Output the [X, Y] coordinate of the center of the cell containing the given text.  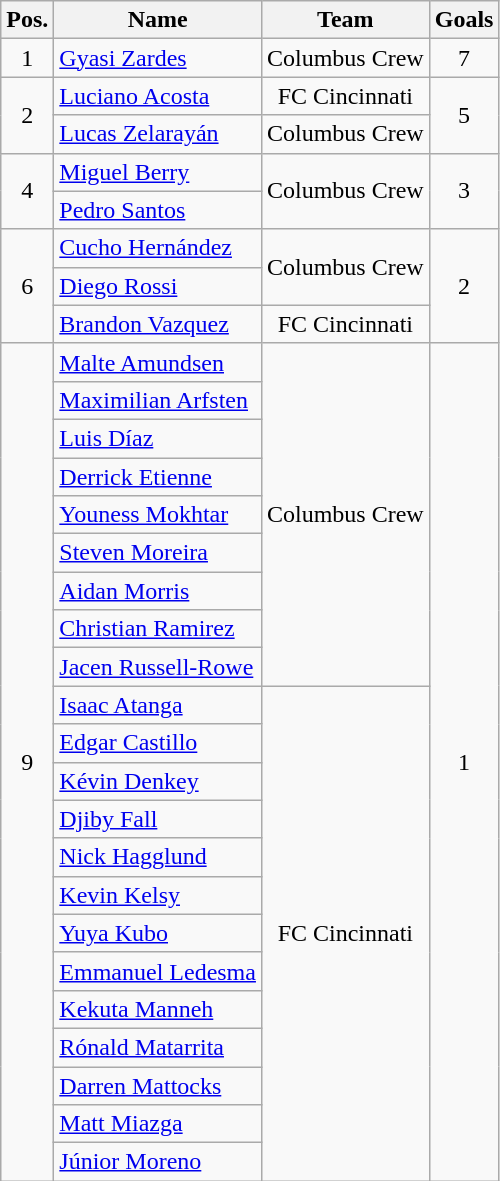
Maximilian Arfsten [158, 400]
Youness Mokhtar [158, 515]
Edgar Castillo [158, 743]
9 [28, 762]
Kekuta Manneh [158, 1009]
Yuya Kubo [158, 933]
Jacen Russell-Rowe [158, 667]
Gyasi Zardes [158, 58]
Steven Moreira [158, 553]
Pos. [28, 20]
Luciano Acosta [158, 96]
Goals [464, 20]
Isaac Atanga [158, 705]
5 [464, 115]
Team [345, 20]
4 [28, 191]
6 [28, 286]
Darren Mattocks [158, 1085]
Christian Ramirez [158, 629]
Derrick Etienne [158, 477]
Júnior Moreno [158, 1162]
Diego Rossi [158, 286]
Kévin Denkey [158, 781]
Brandon Vazquez [158, 324]
Cucho Hernández [158, 248]
Aidan Morris [158, 591]
Name [158, 20]
Matt Miazga [158, 1124]
Luis Díaz [158, 438]
Miguel Berry [158, 172]
Emmanuel Ledesma [158, 971]
Pedro Santos [158, 210]
7 [464, 58]
3 [464, 191]
Nick Hagglund [158, 857]
Djiby Fall [158, 819]
Lucas Zelarayán [158, 134]
Rónald Matarrita [158, 1047]
Kevin Kelsy [158, 895]
Malte Amundsen [158, 362]
